Find where the given text appears and provide that cell's center as [X, Y] coordinate. 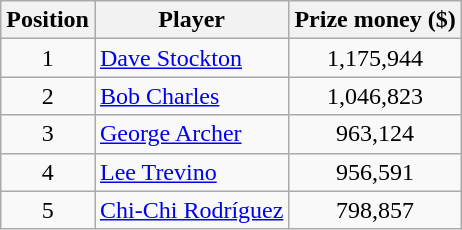
1,175,944 [375, 58]
2 [48, 96]
Lee Trevino [191, 172]
Position [48, 20]
5 [48, 210]
Chi-Chi Rodríguez [191, 210]
George Archer [191, 134]
1 [48, 58]
3 [48, 134]
963,124 [375, 134]
1,046,823 [375, 96]
Prize money ($) [375, 20]
798,857 [375, 210]
Bob Charles [191, 96]
956,591 [375, 172]
Player [191, 20]
Dave Stockton [191, 58]
4 [48, 172]
